Return [X, Y] of the center of cell containing provided text 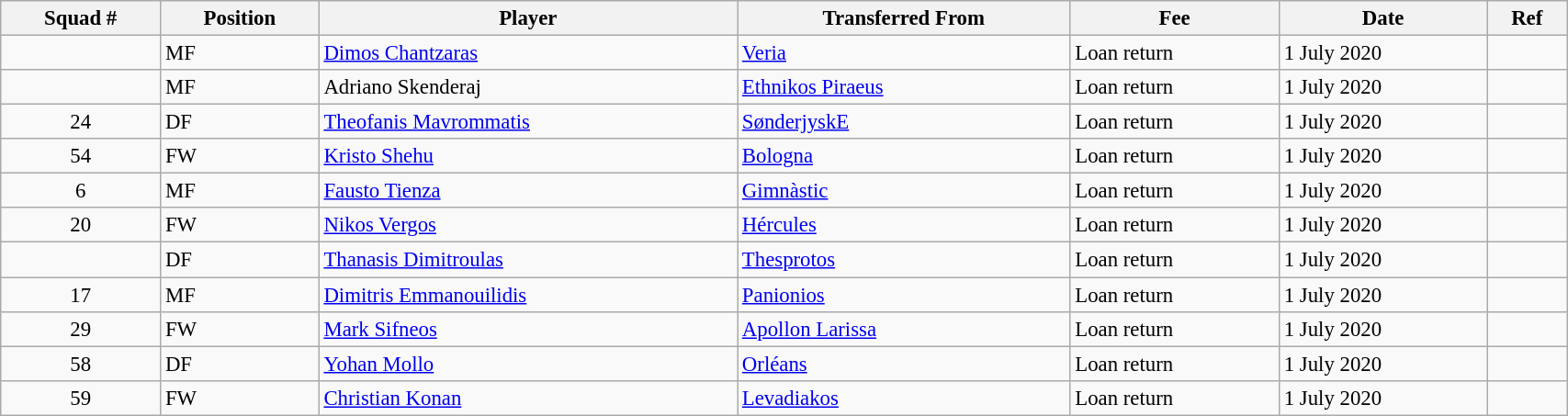
Dimitris Emmanouilidis [527, 295]
Player [527, 18]
Veria [904, 53]
Fee [1175, 18]
Theofanis Mavrommatis [527, 122]
6 [81, 191]
Apollon Larissa [904, 329]
Orléans [904, 364]
Transferred From [904, 18]
Thanasis Dimitroulas [527, 260]
Nikos Vergos [527, 225]
Date [1382, 18]
59 [81, 398]
20 [81, 225]
Fausto Tienza [527, 191]
58 [81, 364]
Adriano Skenderaj [527, 87]
Position [240, 18]
Panionios [904, 295]
SønderjyskE [904, 122]
Dimos Chantzaras [527, 53]
Bologna [904, 156]
17 [81, 295]
Hércules [904, 225]
Thesprotos [904, 260]
Levadiakos [904, 398]
29 [81, 329]
Squad # [81, 18]
Gimnàstic [904, 191]
Yohan Mollo [527, 364]
24 [81, 122]
Kristo Shehu [527, 156]
Christian Konan [527, 398]
54 [81, 156]
Ref [1527, 18]
Mark Sifneos [527, 329]
Ethnikos Piraeus [904, 87]
